Search for the cell housing the specified text and yield its [x, y] center coordinate. 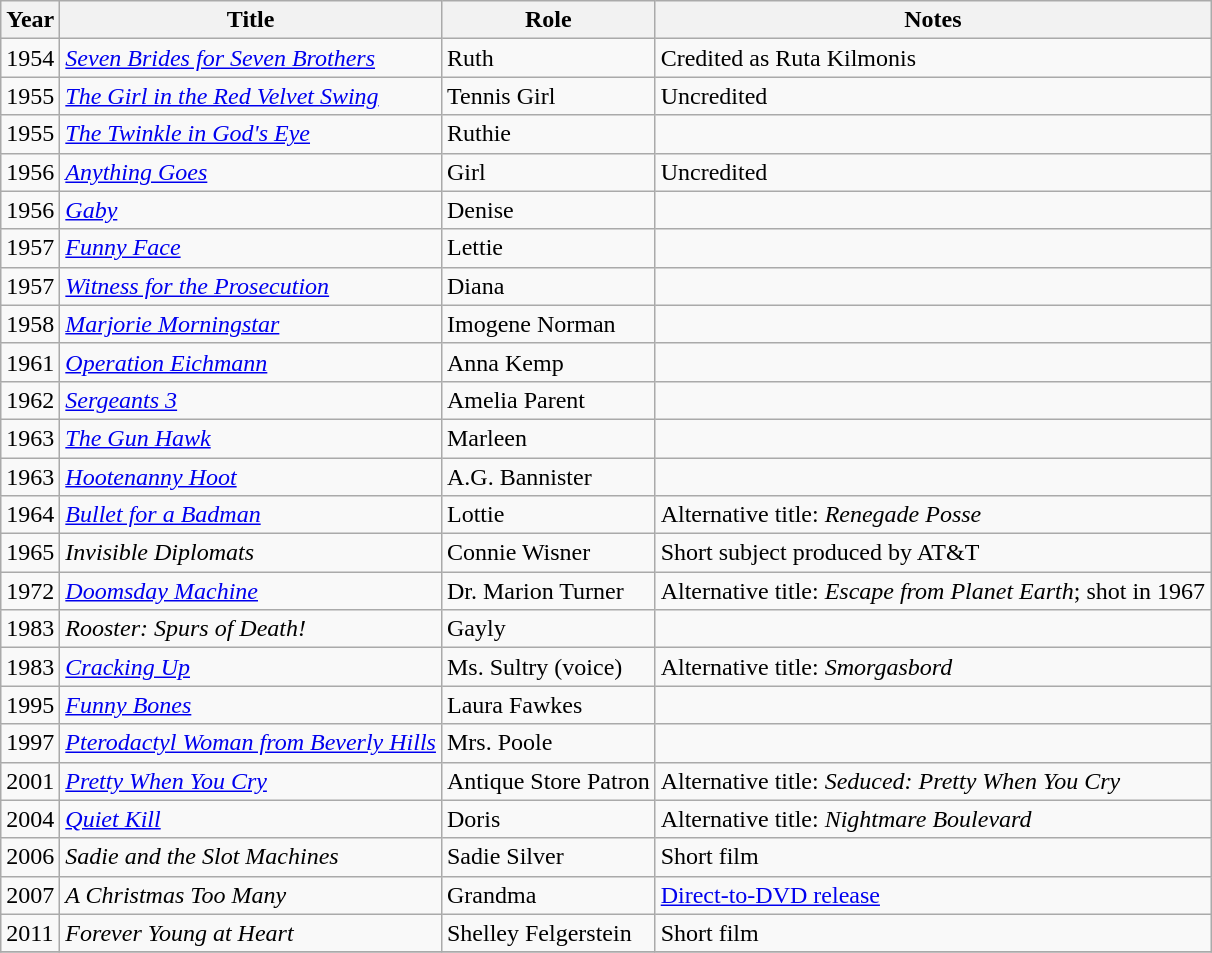
Quiet Kill [251, 819]
1961 [30, 362]
Credited as Ruta Kilmonis [932, 58]
A Christmas Too Many [251, 895]
2006 [30, 857]
2011 [30, 933]
Ms. Sultry (voice) [548, 667]
1962 [30, 400]
Antique Store Patron [548, 781]
1997 [30, 743]
Short subject produced by AT&T [932, 553]
Mrs. Poole [548, 743]
Role [548, 20]
Alternative title: Escape from Planet Earth; shot in 1967 [932, 591]
Lottie [548, 515]
1964 [30, 515]
Connie Wisner [548, 553]
1958 [30, 324]
Alternative title: Renegade Posse [932, 515]
The Twinkle in God's Eye [251, 134]
Marjorie Morningstar [251, 324]
Grandma [548, 895]
Doris [548, 819]
Diana [548, 286]
Direct-to-DVD release [932, 895]
1954 [30, 58]
Sadie and the Slot Machines [251, 857]
Pterodactyl Woman from Beverly Hills [251, 743]
Marleen [548, 438]
Anything Goes [251, 172]
Forever Young at Heart [251, 933]
Gaby [251, 210]
Invisible Diplomats [251, 553]
Ruth [548, 58]
Funny Face [251, 248]
Ruthie [548, 134]
Anna Kemp [548, 362]
Operation Eichmann [251, 362]
Notes [932, 20]
Funny Bones [251, 705]
Lettie [548, 248]
Pretty When You Cry [251, 781]
2004 [30, 819]
Laura Fawkes [548, 705]
Bullet for a Badman [251, 515]
Gayly [548, 629]
Imogene Norman [548, 324]
Doomsday Machine [251, 591]
Alternative title: Smorgasbord [932, 667]
2001 [30, 781]
Cracking Up [251, 667]
Sadie Silver [548, 857]
2007 [30, 895]
Title [251, 20]
Amelia Parent [548, 400]
Shelley Felgerstein [548, 933]
Witness for the Prosecution [251, 286]
1965 [30, 553]
Rooster: Spurs of Death! [251, 629]
A.G. Bannister [548, 477]
Girl [548, 172]
Sergeants 3 [251, 400]
The Gun Hawk [251, 438]
Tennis Girl [548, 96]
Alternative title: Seduced: Pretty When You Cry [932, 781]
Seven Brides for Seven Brothers [251, 58]
The Girl in the Red Velvet Swing [251, 96]
Year [30, 20]
Hootenanny Hoot [251, 477]
Alternative title: Nightmare Boulevard [932, 819]
1972 [30, 591]
Denise [548, 210]
Dr. Marion Turner [548, 591]
1995 [30, 705]
